Search for the cell housing the specified text and yield its [X, Y] center coordinate. 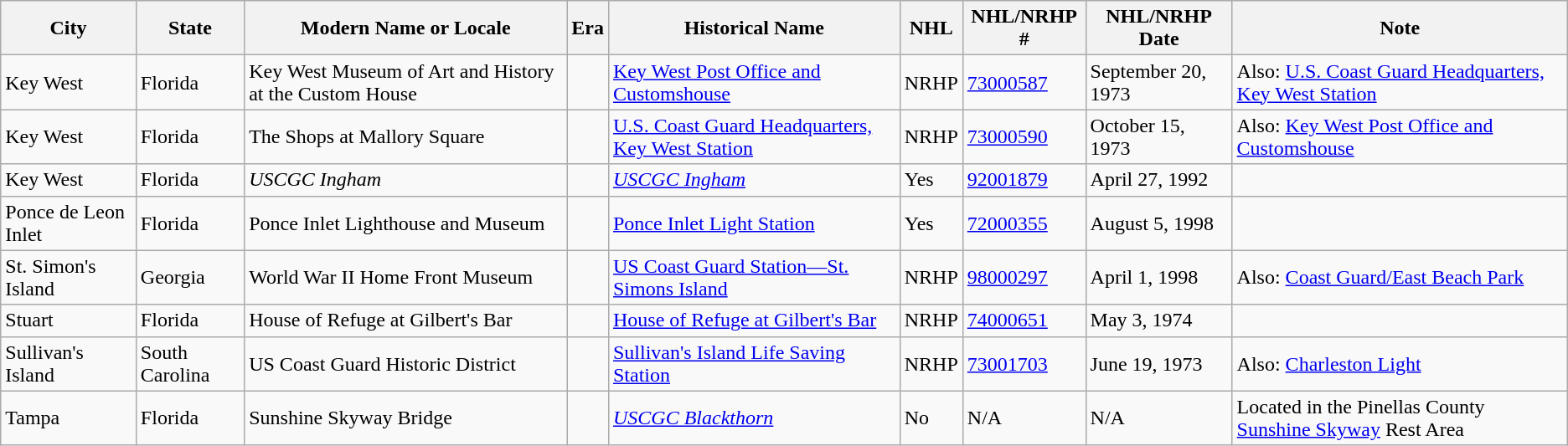
Note [1400, 28]
73000587 [1024, 82]
Ponce de Leon Inlet [69, 223]
NHL/NRHP Date [1159, 28]
Sullivan's Island Life Saving Station [754, 363]
Located in the Pinellas County Sunshine Skyway Rest Area [1400, 418]
Sullivan's Island [69, 363]
US Coast Guard Station—St. Simons Island [754, 278]
Also: U.S. Coast Guard Headquarters, Key West Station [1400, 82]
The Shops at Mallory Square [405, 137]
Ponce Inlet Light Station [754, 223]
Also: Key West Post Office and Customshouse [1400, 137]
73001703 [1024, 363]
Historical Name [754, 28]
Modern Name or Locale [405, 28]
Tampa [69, 418]
June 19, 1973 [1159, 363]
Ponce Inlet Lighthouse and Museum [405, 223]
April 1, 1998 [1159, 278]
St. Simon's Island [69, 278]
World War II Home Front Museum [405, 278]
US Coast Guard Historic District [405, 363]
NHL [931, 28]
Also: Coast Guard/East Beach Park [1400, 278]
U.S. Coast Guard Headquarters, Key West Station [754, 137]
South Carolina [189, 363]
State [189, 28]
April 27, 1992 [1159, 180]
August 5, 1998 [1159, 223]
92001879 [1024, 180]
Sunshine Skyway Bridge [405, 418]
Era [588, 28]
NHL/NRHP # [1024, 28]
73000590 [1024, 137]
98000297 [1024, 278]
Key West Museum of Art and History at the Custom House [405, 82]
72000355 [1024, 223]
City [69, 28]
Stuart [69, 320]
74000651 [1024, 320]
Also: Charleston Light [1400, 363]
May 3, 1974 [1159, 320]
Key West Post Office and Customshouse [754, 82]
September 20, 1973 [1159, 82]
Georgia [189, 278]
No [931, 418]
USCGC Blackthorn [754, 418]
October 15, 1973 [1159, 137]
